For the text-containing cell, return its midpoint in (x, y) coordinate format. 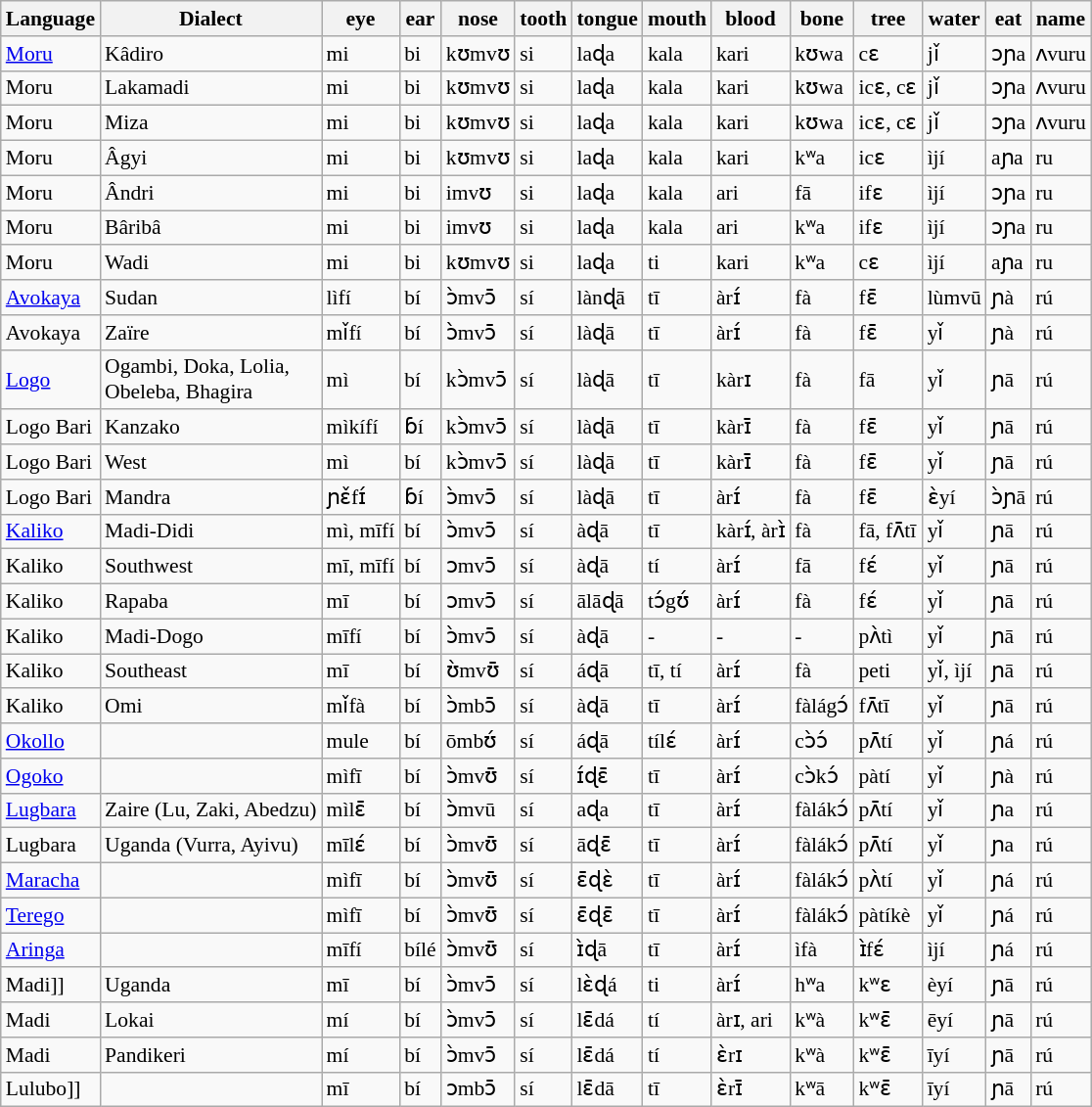
aɖa (607, 810)
kàrɪ (751, 380)
ɪ̀fɛ́ (887, 950)
name (1061, 19)
Kâdiro (210, 54)
tílɛ́ (677, 741)
lɛ̄dā (607, 1089)
blood (751, 19)
bílé (421, 950)
Ogambi, Doka, Lolia, Obeleba, Bhagira (210, 380)
Pandikeri (210, 1055)
ɪ́ɖɛ̄ (607, 776)
fàlágɔ́ (822, 707)
lɛ̀ɖá (607, 986)
mì, mīfí (361, 531)
àrɪ, ari (751, 1020)
lànɖā (607, 298)
Miza (210, 123)
Maracha (51, 881)
Madi]] (51, 986)
ear (421, 19)
mī, mīfí (361, 567)
ʊ̀mvʊ̄ (478, 671)
ìfà (822, 950)
ōmbʊ́ (478, 741)
Uganda (210, 986)
mǐfà (361, 707)
Logo (51, 380)
mìkífí (361, 428)
Dialect (210, 19)
nose (478, 19)
ēyí (955, 1020)
cɔ̀ɔ́ (822, 741)
pàtí (887, 776)
West (210, 462)
ɛ̀yí (955, 497)
ɔ̀mbɔ̄ (478, 707)
kʷā (822, 1089)
mìlɛ̄ (361, 810)
ɛ̀rɪ (751, 1055)
Madi-Dogo (210, 636)
kʷɛ (887, 986)
mouth (677, 19)
Âgyi (210, 159)
Rapaba (210, 602)
Aringa (51, 950)
èyí (955, 986)
ɪ̀ɖā (607, 950)
Language (51, 19)
tongue (607, 19)
pʌ̀tí (887, 881)
lùmvū (955, 298)
Madi-Didi (210, 531)
fā, fʌ̄tī (887, 531)
Southwest (210, 567)
Uganda (Vurra, Ayivu) (210, 846)
cɔ̀kɔ́ (822, 776)
Zaire (Lu, Zaki, Abedzu) (210, 810)
Ândri (210, 193)
mīlɛ́ (361, 846)
Okollo (51, 741)
Kanzako (210, 428)
āɖɛ̄ (607, 846)
Wadi (210, 263)
tooth (543, 19)
ɛ̀rɪ̄ (751, 1089)
ɲɛ̌fɪ́ (361, 497)
eat (1008, 19)
Terego (51, 915)
tree (887, 19)
ālāɖā (607, 602)
eye (361, 19)
hʷa (822, 986)
fʌ̄tī (887, 707)
Southeast (210, 671)
pʌ̀tì (887, 636)
lìfí (361, 298)
ɔ̀ɲā (1008, 497)
bone (822, 19)
Mandra (210, 497)
water (955, 19)
Bâribâ (210, 228)
kàrɪ́, àrɪ̀ (751, 531)
ɔmbɔ̄ (478, 1089)
mule (361, 741)
icɛ (887, 159)
Lulubo]] (51, 1089)
tī, tí (677, 671)
Ogoko (51, 776)
peti (887, 671)
ɔ̀mvū (478, 810)
Sudan (210, 298)
ɛ̄ɖɛ̀ (607, 881)
yǐ, ìjí (955, 671)
Lokai (210, 1020)
pàtíkè (887, 915)
ɛ̄ɖɛ̄ (607, 915)
mǐfí (361, 333)
tɔ́gʊ́ (677, 602)
Zaïre (210, 333)
Omi (210, 707)
Lakamadi (210, 88)
